For the text-containing cell, return its midpoint in (x, y) coordinate format. 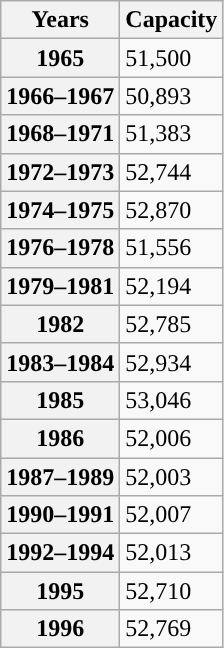
52,007 (172, 515)
52,194 (172, 286)
1968–1971 (60, 134)
1986 (60, 438)
52,710 (172, 591)
52,003 (172, 477)
51,383 (172, 134)
52,769 (172, 629)
Capacity (172, 20)
52,785 (172, 324)
1990–1991 (60, 515)
51,556 (172, 248)
1992–1994 (60, 553)
1979–1981 (60, 286)
51,500 (172, 58)
50,893 (172, 96)
1987–1989 (60, 477)
1974–1975 (60, 210)
52,013 (172, 553)
1983–1984 (60, 362)
1976–1978 (60, 248)
1982 (60, 324)
1972–1973 (60, 172)
52,006 (172, 438)
1965 (60, 58)
52,934 (172, 362)
1985 (60, 400)
Years (60, 20)
52,744 (172, 172)
52,870 (172, 210)
53,046 (172, 400)
1996 (60, 629)
1966–1967 (60, 96)
1995 (60, 591)
